From the cell containing the given text, extract its center point as (X, Y) coordinate. 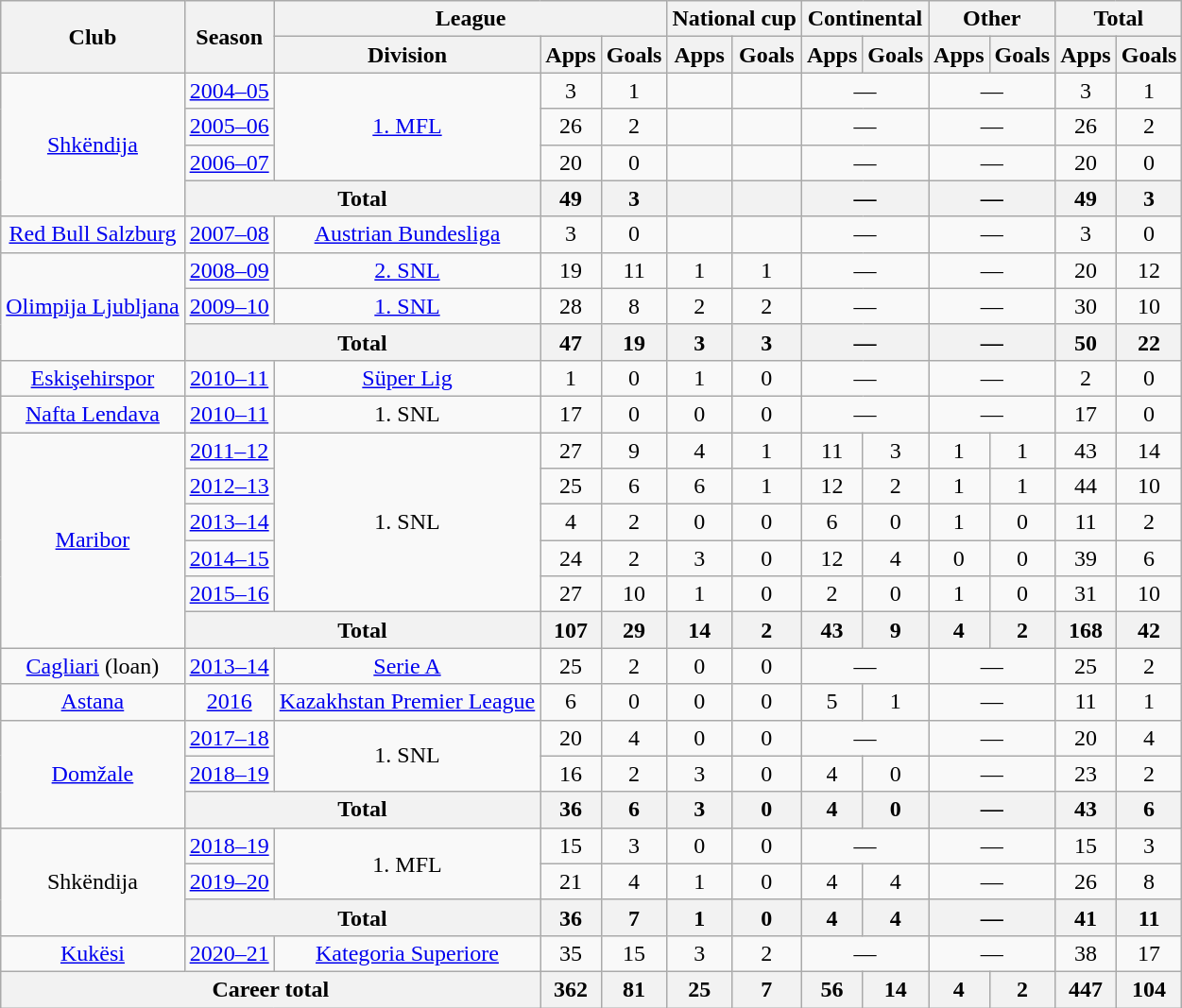
23 (1086, 774)
44 (1086, 487)
Astana (93, 702)
Maribor (93, 540)
447 (1086, 989)
2020–21 (229, 953)
2007–08 (229, 234)
Eskişehirspor (93, 378)
22 (1149, 342)
2004–05 (229, 91)
2014–15 (229, 558)
2011–12 (229, 451)
Olimpija Ljubljana (93, 306)
Kukësi (93, 953)
2. SNL (407, 270)
362 (571, 989)
Division (407, 55)
Serie A (407, 666)
16 (571, 774)
Cagliari (loan) (93, 666)
Season (229, 37)
35 (571, 953)
Süper Lig (407, 378)
Kategoria Superiore (407, 953)
2005–06 (229, 127)
League (471, 19)
2019–20 (229, 881)
2017–18 (229, 738)
2009–10 (229, 306)
Red Bull Salzburg (93, 234)
28 (571, 306)
2015–16 (229, 594)
41 (1086, 917)
39 (1086, 558)
29 (634, 630)
Continental (865, 19)
5 (831, 702)
104 (1149, 989)
107 (571, 630)
2016 (229, 702)
47 (571, 342)
31 (1086, 594)
Kazakhstan Premier League (407, 702)
Austrian Bundesliga (407, 234)
56 (831, 989)
2012–13 (229, 487)
50 (1086, 342)
Other (992, 19)
21 (571, 881)
168 (1086, 630)
2006–07 (229, 162)
81 (634, 989)
38 (1086, 953)
Club (93, 37)
30 (1086, 306)
42 (1149, 630)
Nafta Lendava (93, 414)
Career total (270, 989)
Domžale (93, 774)
2008–09 (229, 270)
National cup (734, 19)
24 (571, 558)
